Find where the given text appears and provide that cell's center as [x, y] coordinate. 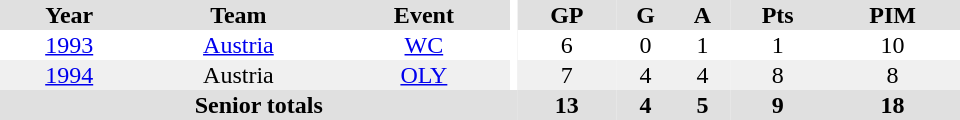
1993 [69, 45]
18 [892, 105]
0 [646, 45]
1994 [69, 75]
Pts [778, 15]
13 [568, 105]
A [702, 15]
OLY [424, 75]
5 [702, 105]
9 [778, 105]
6 [568, 45]
WC [424, 45]
GP [568, 15]
10 [892, 45]
PIM [892, 15]
Event [424, 15]
G [646, 15]
Team [238, 15]
Senior totals [259, 105]
Year [69, 15]
7 [568, 75]
